Capture the cell that displays the provided text and extract its (x, y) central coordinate. 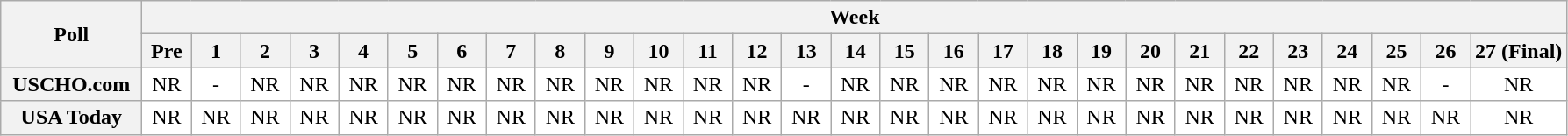
Pre (167, 51)
Poll (72, 34)
18 (1052, 51)
17 (1003, 51)
8 (560, 51)
16 (954, 51)
23 (1298, 51)
6 (462, 51)
1 (216, 51)
19 (1101, 51)
USA Today (72, 118)
27 (Final) (1519, 51)
24 (1347, 51)
11 (707, 51)
20 (1150, 51)
3 (314, 51)
4 (363, 51)
13 (806, 51)
5 (412, 51)
9 (609, 51)
25 (1396, 51)
2 (265, 51)
12 (757, 51)
22 (1249, 51)
15 (905, 51)
10 (658, 51)
21 (1199, 51)
Week (855, 18)
14 (856, 51)
USCHO.com (72, 84)
7 (511, 51)
26 (1445, 51)
